Return [X, Y] of the center of cell containing provided text 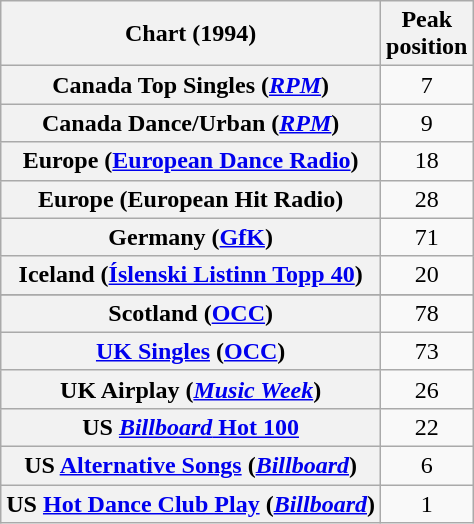
6 [427, 465]
Europe (European Dance Radio) [191, 161]
20 [427, 275]
Canada Top Singles (RPM) [191, 85]
UK Singles (OCC) [191, 351]
Peakposition [427, 34]
18 [427, 161]
78 [427, 313]
71 [427, 237]
US Billboard Hot 100 [191, 427]
Europe (European Hit Radio) [191, 199]
9 [427, 123]
28 [427, 199]
73 [427, 351]
Germany (GfK) [191, 237]
7 [427, 85]
Scotland (OCC) [191, 313]
UK Airplay (Music Week) [191, 389]
US Alternative Songs (Billboard) [191, 465]
Chart (1994) [191, 34]
1 [427, 503]
US Hot Dance Club Play (Billboard) [191, 503]
Canada Dance/Urban (RPM) [191, 123]
26 [427, 389]
Iceland (Íslenski Listinn Topp 40) [191, 275]
22 [427, 427]
